Determine the [x, y] coordinate at the center of the cell enclosing the given text.  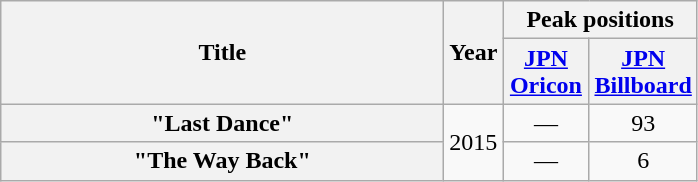
Title [222, 52]
6 [643, 161]
2015 [474, 142]
93 [643, 123]
"Last Dance" [222, 123]
"The Way Back" [222, 161]
Peak positions [600, 20]
JPNOricon [546, 72]
Year [474, 52]
JPNBillboard [643, 72]
